Return (x, y) of the center of cell containing provided text 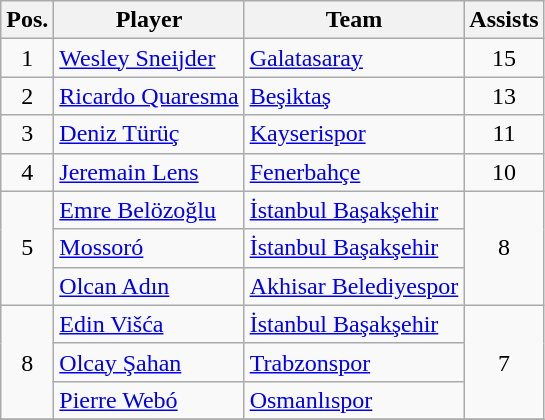
10 (504, 172)
Trabzonspor (354, 362)
7 (504, 362)
Edin Višća (149, 324)
Akhisar Belediyespor (354, 286)
15 (504, 58)
Olcay Şahan (149, 362)
Pierre Webó (149, 400)
11 (504, 134)
2 (28, 96)
Kayserispor (354, 134)
Assists (504, 20)
Jeremain Lens (149, 172)
5 (28, 248)
Fenerbahçe (354, 172)
1 (28, 58)
Pos. (28, 20)
Beşiktaş (354, 96)
4 (28, 172)
Team (354, 20)
Wesley Sneijder (149, 58)
3 (28, 134)
Deniz Türüç (149, 134)
13 (504, 96)
Emre Belözoğlu (149, 210)
Player (149, 20)
Osmanlıspor (354, 400)
Olcan Adın (149, 286)
Ricardo Quaresma (149, 96)
Mossoró (149, 248)
Galatasaray (354, 58)
